Capture the cell that displays the provided text and extract its [x, y] central coordinate. 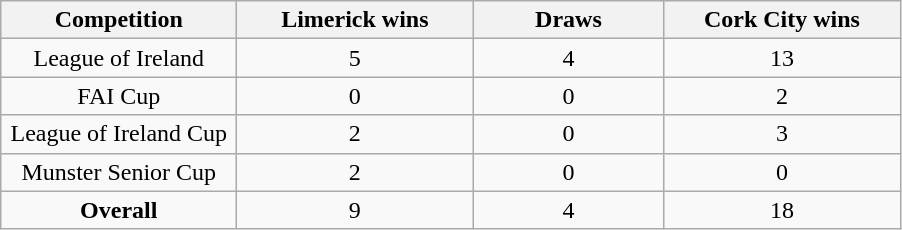
League of Ireland Cup [119, 134]
13 [782, 58]
League of Ireland [119, 58]
Munster Senior Cup [119, 172]
Limerick wins [355, 20]
Draws [568, 20]
Cork City wins [782, 20]
Overall [119, 210]
9 [355, 210]
Competition [119, 20]
18 [782, 210]
FAI Cup [119, 96]
5 [355, 58]
3 [782, 134]
